Pinpoint the cell where the given text exists, returning its (X, Y) midpoint coordinate. 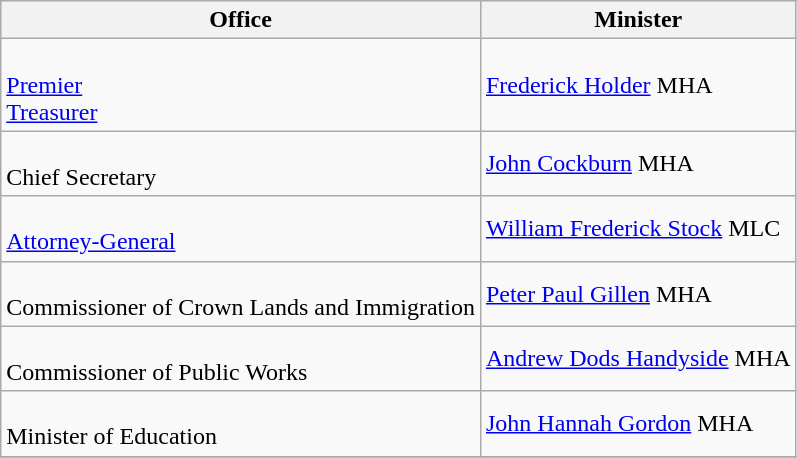
Commissioner of Public Works (241, 358)
William Frederick Stock MLC (638, 228)
Premier Treasurer (241, 85)
John Cockburn MHA (638, 164)
John Hannah Gordon MHA (638, 424)
Peter Paul Gillen MHA (638, 294)
Attorney-General (241, 228)
Frederick Holder MHA (638, 85)
Minister of Education (241, 424)
Office (241, 20)
Chief Secretary (241, 164)
Andrew Dods Handyside MHA (638, 358)
Commissioner of Crown Lands and Immigration (241, 294)
Minister (638, 20)
